From the cell containing the given text, extract its center point as (x, y) coordinate. 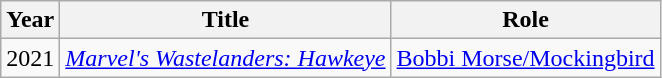
Bobbi Morse/Mockingbird (526, 58)
Year (30, 20)
Title (226, 20)
Role (526, 20)
2021 (30, 58)
Marvel's Wastelanders: Hawkeye (226, 58)
